Capture the cell that displays the provided text and extract its (X, Y) central coordinate. 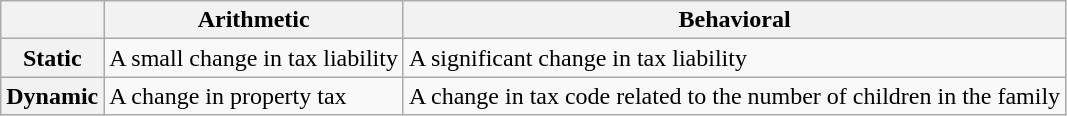
A change in property tax (254, 96)
Dynamic (52, 96)
A change in tax code related to the number of children in the family (734, 96)
A significant change in tax liability (734, 58)
Static (52, 58)
A small change in tax liability (254, 58)
Behavioral (734, 20)
Arithmetic (254, 20)
